Locate the cell with the specified text and output its [X, Y] center coordinate. 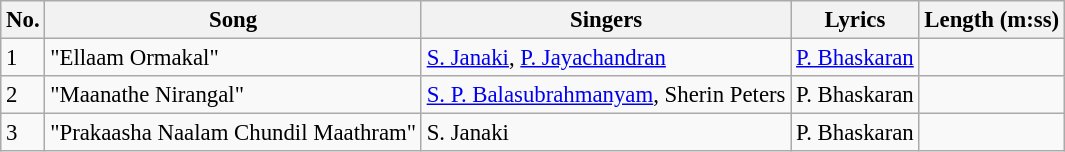
2 [23, 95]
"Ellaam Ormakal" [233, 58]
S. P. Balasubrahmanyam, Sherin Peters [606, 95]
Song [233, 20]
Length (m:ss) [992, 20]
S. Janaki [606, 133]
"Prakaasha Naalam Chundil Maathram" [233, 133]
S. Janaki, P. Jayachandran [606, 58]
"Maanathe Nirangal" [233, 95]
Singers [606, 20]
No. [23, 20]
1 [23, 58]
3 [23, 133]
Lyrics [855, 20]
